Extract the (x, y) coordinate from the center of the cell holding the provided text.  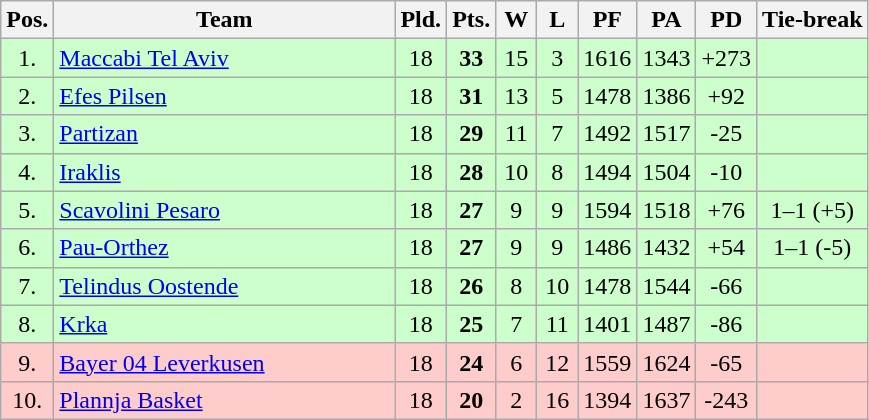
1517 (666, 134)
9. (28, 362)
5 (558, 96)
Tie-break (813, 20)
2. (28, 96)
Iraklis (224, 172)
Efes Pilsen (224, 96)
1. (28, 58)
1486 (608, 248)
Team (224, 20)
1–1 (-5) (813, 248)
25 (472, 324)
13 (516, 96)
+92 (726, 96)
Pos. (28, 20)
1637 (666, 400)
Telindus Oostende (224, 286)
+273 (726, 58)
1–1 (+5) (813, 210)
W (516, 20)
Pau-Orthez (224, 248)
6. (28, 248)
Pts. (472, 20)
Scavolini Pesaro (224, 210)
1432 (666, 248)
7. (28, 286)
4. (28, 172)
-243 (726, 400)
1494 (608, 172)
10. (28, 400)
1594 (608, 210)
1616 (608, 58)
-25 (726, 134)
8. (28, 324)
31 (472, 96)
6 (516, 362)
1487 (666, 324)
1518 (666, 210)
15 (516, 58)
Maccabi Tel Aviv (224, 58)
26 (472, 286)
+54 (726, 248)
12 (558, 362)
-10 (726, 172)
33 (472, 58)
1559 (608, 362)
-65 (726, 362)
PA (666, 20)
1401 (608, 324)
3 (558, 58)
1394 (608, 400)
PD (726, 20)
5. (28, 210)
1544 (666, 286)
28 (472, 172)
PF (608, 20)
Bayer 04 Leverkusen (224, 362)
1492 (608, 134)
Plannja Basket (224, 400)
-66 (726, 286)
L (558, 20)
20 (472, 400)
Krka (224, 324)
29 (472, 134)
1504 (666, 172)
1386 (666, 96)
1343 (666, 58)
Pld. (421, 20)
+76 (726, 210)
2 (516, 400)
-86 (726, 324)
24 (472, 362)
1624 (666, 362)
Partizan (224, 134)
3. (28, 134)
16 (558, 400)
